Pinpoint the cell where the given text exists, returning its [x, y] midpoint coordinate. 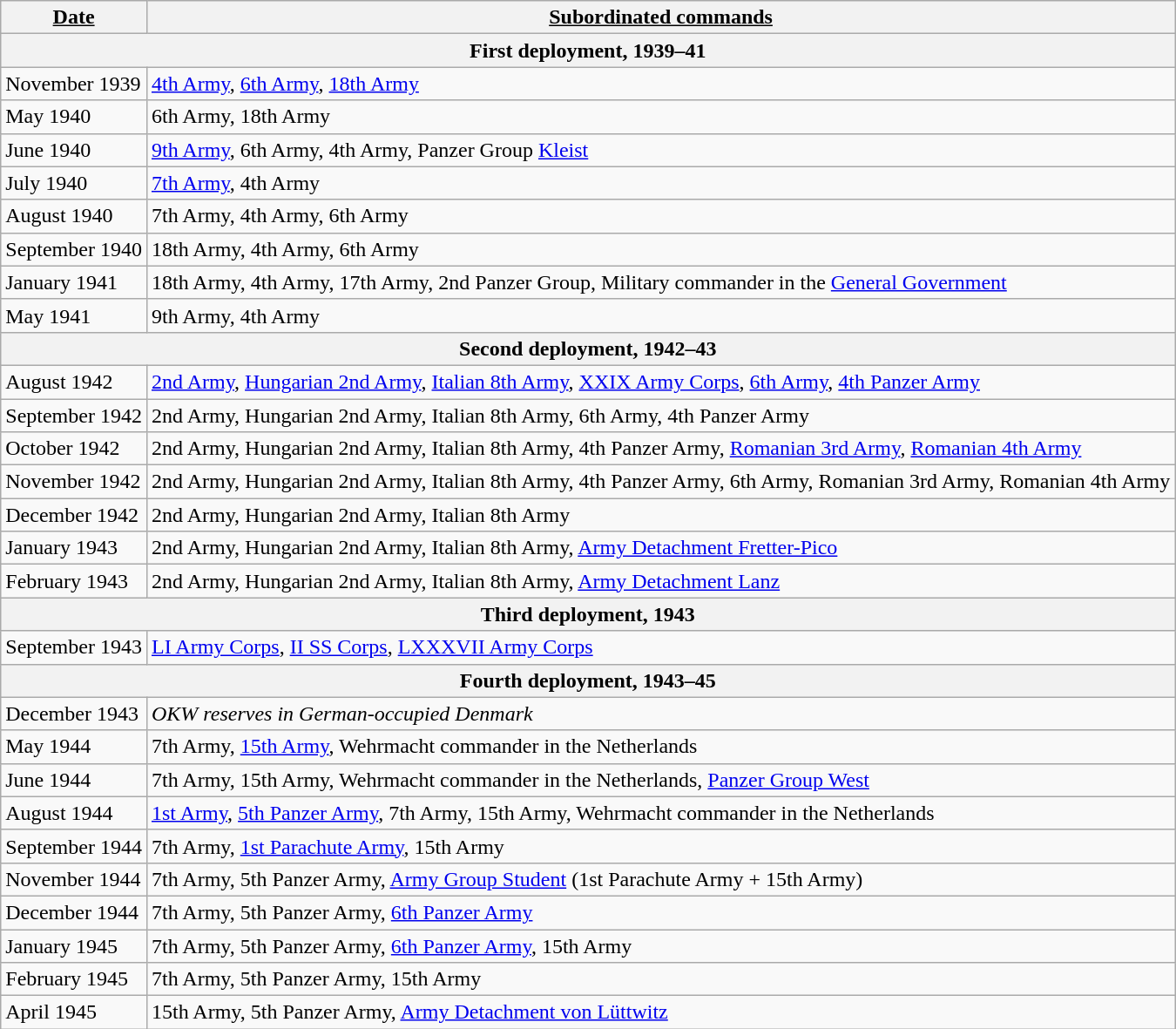
May 1941 [74, 315]
September 1943 [74, 647]
7th Army, 5th Panzer Army, 6th Panzer Army, 15th Army [660, 945]
November 1944 [74, 879]
2nd Army, Hungarian 2nd Army, Italian 8th Army, 4th Panzer Army, 6th Army, Romanian 3rd Army, Romanian 4th Army [660, 482]
May 1940 [74, 117]
OKW reserves in German-occupied Denmark [660, 714]
4th Army, 6th Army, 18th Army [660, 84]
2nd Army, Hungarian 2nd Army, Italian 8th Army, XXIX Army Corps, 6th Army, 4th Panzer Army [660, 382]
January 1943 [74, 548]
February 1943 [74, 581]
January 1945 [74, 945]
2nd Army, Hungarian 2nd Army, Italian 8th Army, Army Detachment Fretter-Pico [660, 548]
9th Army, 4th Army [660, 315]
7th Army, 4th Army, 6th Army [660, 216]
2nd Army, Hungarian 2nd Army, Italian 8th Army, 4th Panzer Army, Romanian 3rd Army, Romanian 4th Army [660, 449]
2nd Army, Hungarian 2nd Army, Italian 8th Army, 6th Army, 4th Panzer Army [660, 416]
7th Army, 4th Army [660, 183]
2nd Army, Hungarian 2nd Army, Italian 8th Army, Army Detachment Lanz [660, 581]
May 1944 [74, 747]
September 1944 [74, 846]
9th Army, 6th Army, 4th Army, Panzer Group Kleist [660, 150]
November 1939 [74, 84]
7th Army, 15th Army, Wehrmacht commander in the Netherlands, Panzer Group West [660, 780]
18th Army, 4th Army, 17th Army, 2nd Panzer Group, Military commander in the General Government [660, 282]
Second deployment, 1942–43 [588, 349]
7th Army, 5th Panzer Army, 6th Panzer Army [660, 912]
7th Army, 1st Parachute Army, 15th Army [660, 846]
Fourth deployment, 1943–45 [588, 680]
7th Army, 5th Panzer Army, Army Group Student (1st Parachute Army + 15th Army) [660, 879]
2nd Army, Hungarian 2nd Army, Italian 8th Army [660, 515]
April 1945 [74, 1012]
LI Army Corps, II SS Corps, LXXXVII Army Corps [660, 647]
July 1940 [74, 183]
7th Army, 15th Army, Wehrmacht commander in the Netherlands [660, 747]
Date [74, 17]
Third deployment, 1943 [588, 614]
Subordinated commands [660, 17]
December 1942 [74, 515]
February 1945 [74, 979]
6th Army, 18th Army [660, 117]
December 1944 [74, 912]
August 1940 [74, 216]
October 1942 [74, 449]
January 1941 [74, 282]
June 1944 [74, 780]
7th Army, 5th Panzer Army, 15th Army [660, 979]
June 1940 [74, 150]
First deployment, 1939–41 [588, 51]
August 1944 [74, 813]
September 1942 [74, 416]
1st Army, 5th Panzer Army, 7th Army, 15th Army, Wehrmacht commander in the Netherlands [660, 813]
December 1943 [74, 714]
18th Army, 4th Army, 6th Army [660, 249]
August 1942 [74, 382]
15th Army, 5th Panzer Army, Army Detachment von Lüttwitz [660, 1012]
September 1940 [74, 249]
November 1942 [74, 482]
